Output the [X, Y] coordinate of the center of the cell containing the given text.  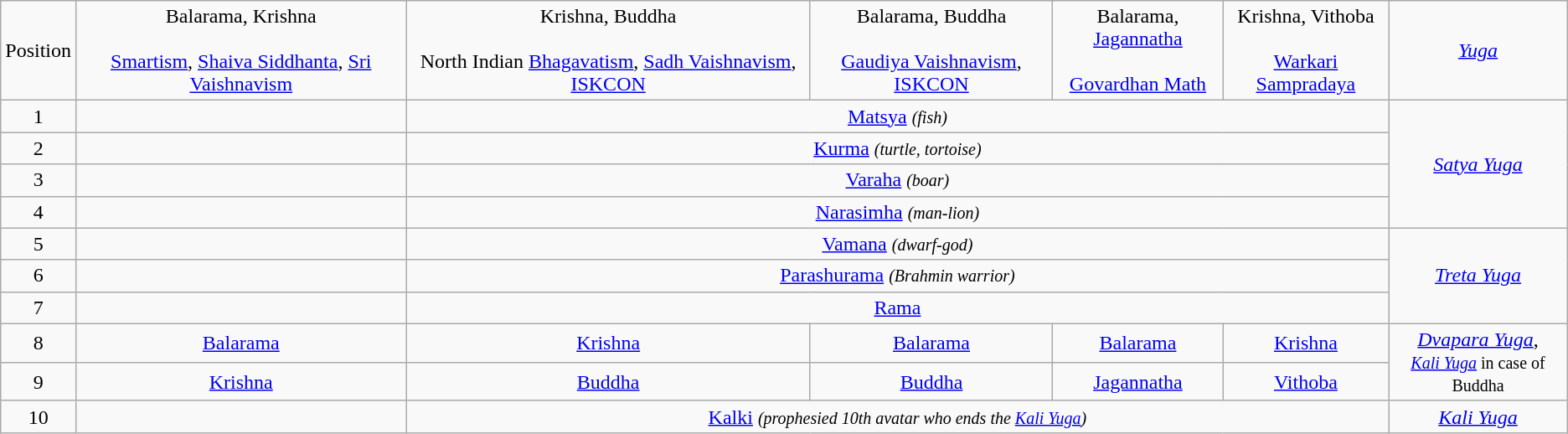
10 [39, 416]
Jagannatha [1137, 381]
2 [39, 148]
Kalki (prophesied 10th avatar who ends the Kali Yuga) [898, 416]
6 [39, 276]
Balarama, BuddhaGaudiya Vaishnavism, ISKCON [931, 50]
Kurma (turtle, tortoise) [898, 148]
Balarama, KrishnaSmartism, Shaiva Siddhanta, Sri Vaishnavism [241, 50]
Yuga [1478, 50]
Krishna, BuddhaNorth Indian Bhagavatism, Sadh Vaishnavism, ISKCON [608, 50]
5 [39, 244]
Position [39, 50]
Vamana (dwarf-god) [898, 244]
4 [39, 212]
Dvapara Yuga,Kali Yuga in case of Buddha [1478, 362]
1 [39, 116]
Narasimha (man-lion) [898, 212]
Kali Yuga [1478, 416]
8 [39, 343]
Vithoba [1306, 381]
9 [39, 381]
Matsya (fish) [898, 116]
Rama [898, 307]
Balarama, JagannathaGovardhan Math [1137, 50]
Krishna, VithobaWarkari Sampradaya [1306, 50]
Varaha (boar) [898, 180]
Parashurama (Brahmin warrior) [898, 276]
Treta Yuga [1478, 276]
3 [39, 180]
Satya Yuga [1478, 164]
7 [39, 307]
